Scan for the cell matching the given text and deliver its [X, Y] coordinate at center. 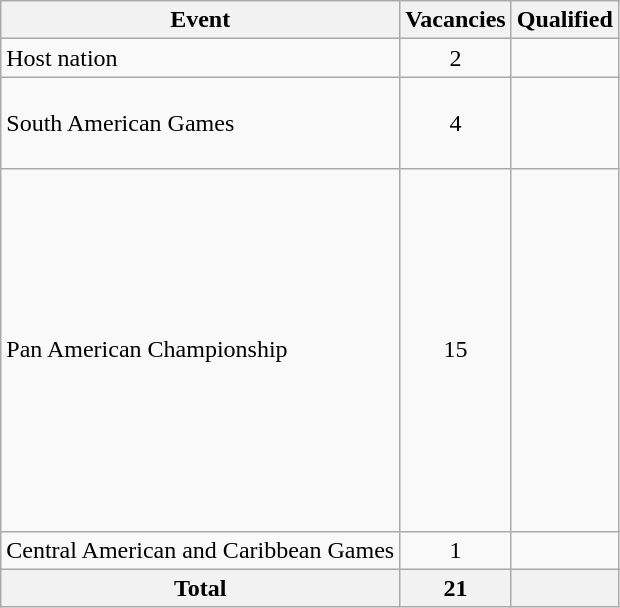
1 [456, 550]
4 [456, 123]
15 [456, 350]
Vacancies [456, 20]
2 [456, 58]
South American Games [200, 123]
Central American and Caribbean Games [200, 550]
Pan American Championship [200, 350]
Total [200, 588]
Host nation [200, 58]
21 [456, 588]
Qualified [564, 20]
Event [200, 20]
